Return (X, Y) of the center of cell containing provided text 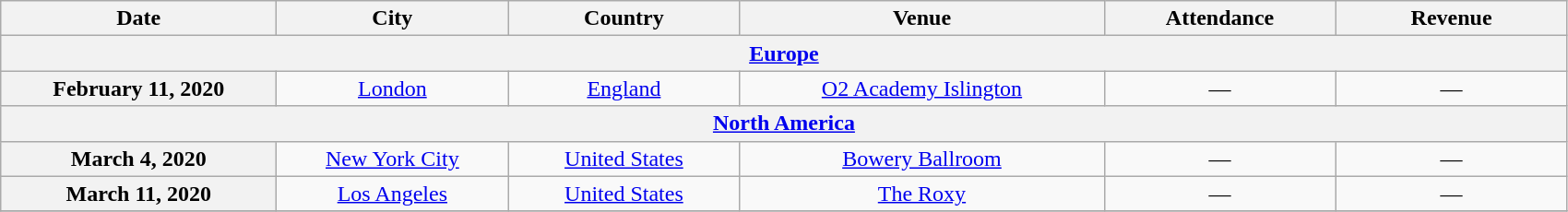
New York City (393, 159)
Venue (922, 18)
O2 Academy Islington (922, 88)
Revenue (1452, 18)
February 11, 2020 (138, 88)
Europe (784, 53)
Country (624, 18)
Attendance (1219, 18)
March 11, 2020 (138, 194)
North America (784, 124)
Los Angeles (393, 194)
March 4, 2020 (138, 159)
Bowery Ballroom (922, 159)
Date (138, 18)
The Roxy (922, 194)
England (624, 88)
City (393, 18)
London (393, 88)
